Output the (X, Y) coordinate of the center of the cell containing the given text.  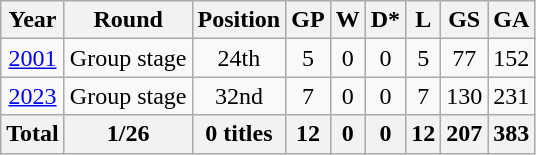
77 (464, 58)
152 (512, 58)
0 titles (239, 134)
D* (385, 20)
Year (33, 20)
L (424, 20)
Round (128, 20)
207 (464, 134)
GS (464, 20)
GA (512, 20)
2001 (33, 58)
383 (512, 134)
130 (464, 96)
32nd (239, 96)
1/26 (128, 134)
Position (239, 20)
24th (239, 58)
2023 (33, 96)
GP (308, 20)
W (348, 20)
Total (33, 134)
231 (512, 96)
